Provide the (x, y) coordinate of the cell's center where the given text is located.  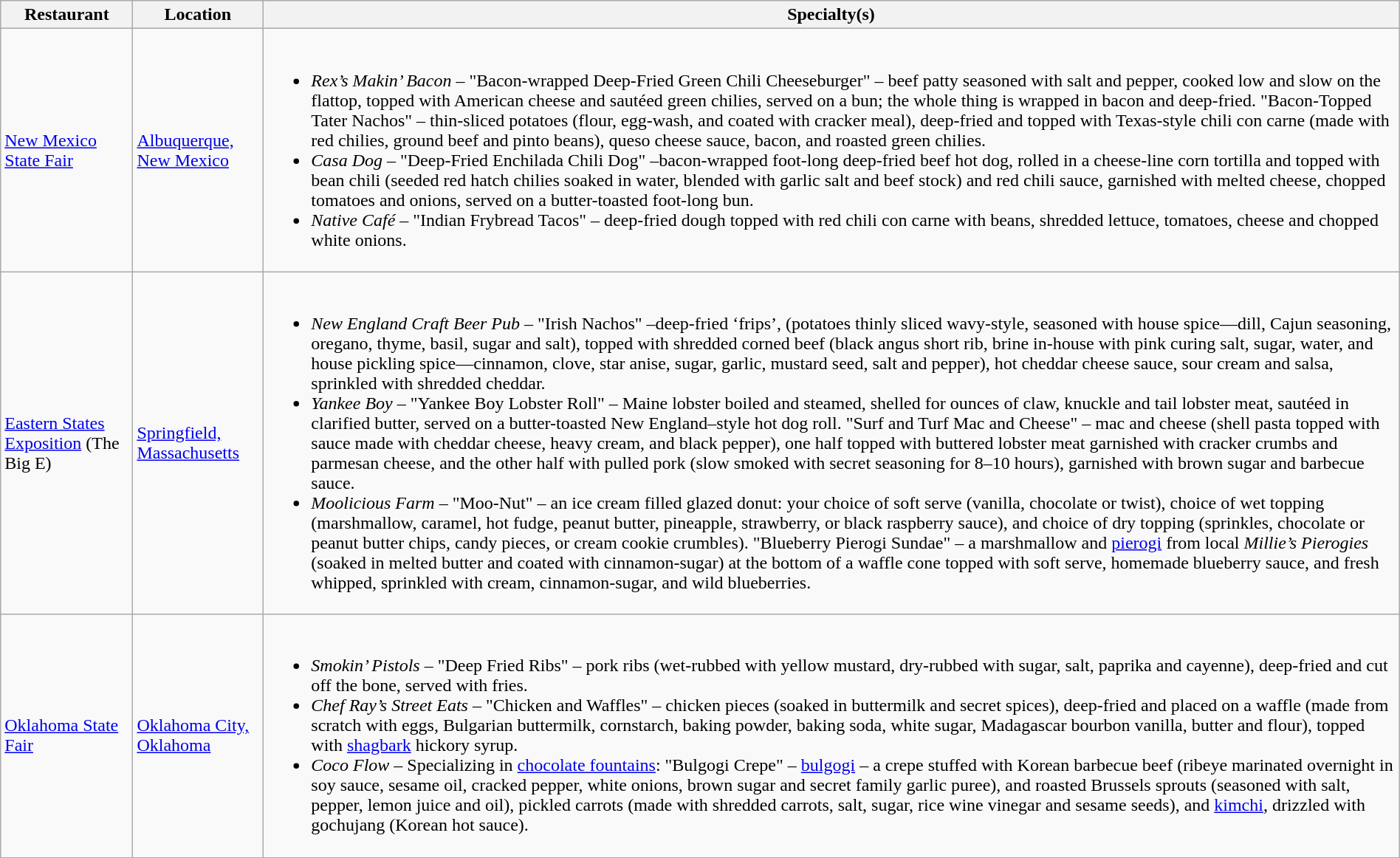
Oklahoma City, Oklahoma (198, 735)
Specialty(s) (831, 15)
New Mexico State Fair (66, 151)
Eastern States Exposition (The Big E) (66, 443)
Location (198, 15)
Restaurant (66, 15)
Albuquerque, New Mexico (198, 151)
Springfield, Massachusetts (198, 443)
Oklahoma State Fair (66, 735)
